Scan for the cell matching the given text and deliver its (x, y) coordinate at center. 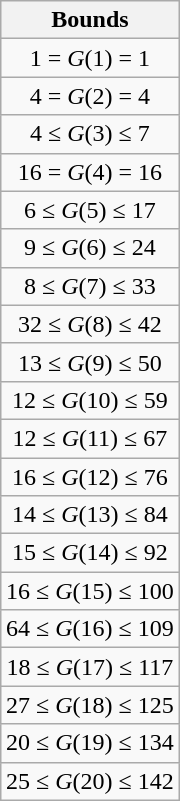
4 ≤ G(3) ≤ 7 (90, 134)
12 ≤ G(11) ≤ 67 (90, 438)
15 ≤ G(14) ≤ 92 (90, 553)
25 ≤ G(20) ≤ 142 (90, 781)
64 ≤ G(16) ≤ 109 (90, 629)
18 ≤ G(17) ≤ 117 (90, 667)
Bounds (90, 20)
8 ≤ G(7) ≤ 33 (90, 286)
14 ≤ G(13) ≤ 84 (90, 515)
16 ≤ G(12) ≤ 76 (90, 477)
1 = G(1) = 1 (90, 58)
12 ≤ G(10) ≤ 59 (90, 400)
16 = G(4) = 16 (90, 172)
4 = G(2) = 4 (90, 96)
13 ≤ G(9) ≤ 50 (90, 362)
16 ≤ G(15) ≤ 100 (90, 591)
20 ≤ G(19) ≤ 134 (90, 743)
32 ≤ G(8) ≤ 42 (90, 324)
9 ≤ G(6) ≤ 24 (90, 248)
27 ≤ G(18) ≤ 125 (90, 705)
6 ≤ G(5) ≤ 17 (90, 210)
